Pinpoint the cell where the given text exists, returning its [x, y] midpoint coordinate. 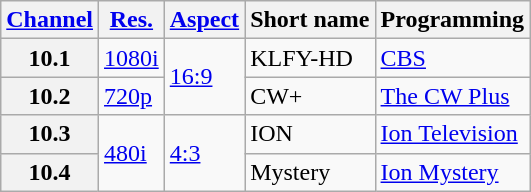
KLFY-HD [310, 58]
Ion Television [452, 134]
Aspect [204, 20]
Mystery [310, 172]
CBS [452, 58]
10.2 [50, 96]
CW+ [310, 96]
480i [132, 153]
Short name [310, 20]
Res. [132, 20]
10.3 [50, 134]
Programming [452, 20]
4:3 [204, 153]
16:9 [204, 77]
The CW Plus [452, 96]
10.1 [50, 58]
720p [132, 96]
ION [310, 134]
10.4 [50, 172]
Channel [50, 20]
1080i [132, 58]
Ion Mystery [452, 172]
